Locate the cell with the specified text and output its [x, y] center coordinate. 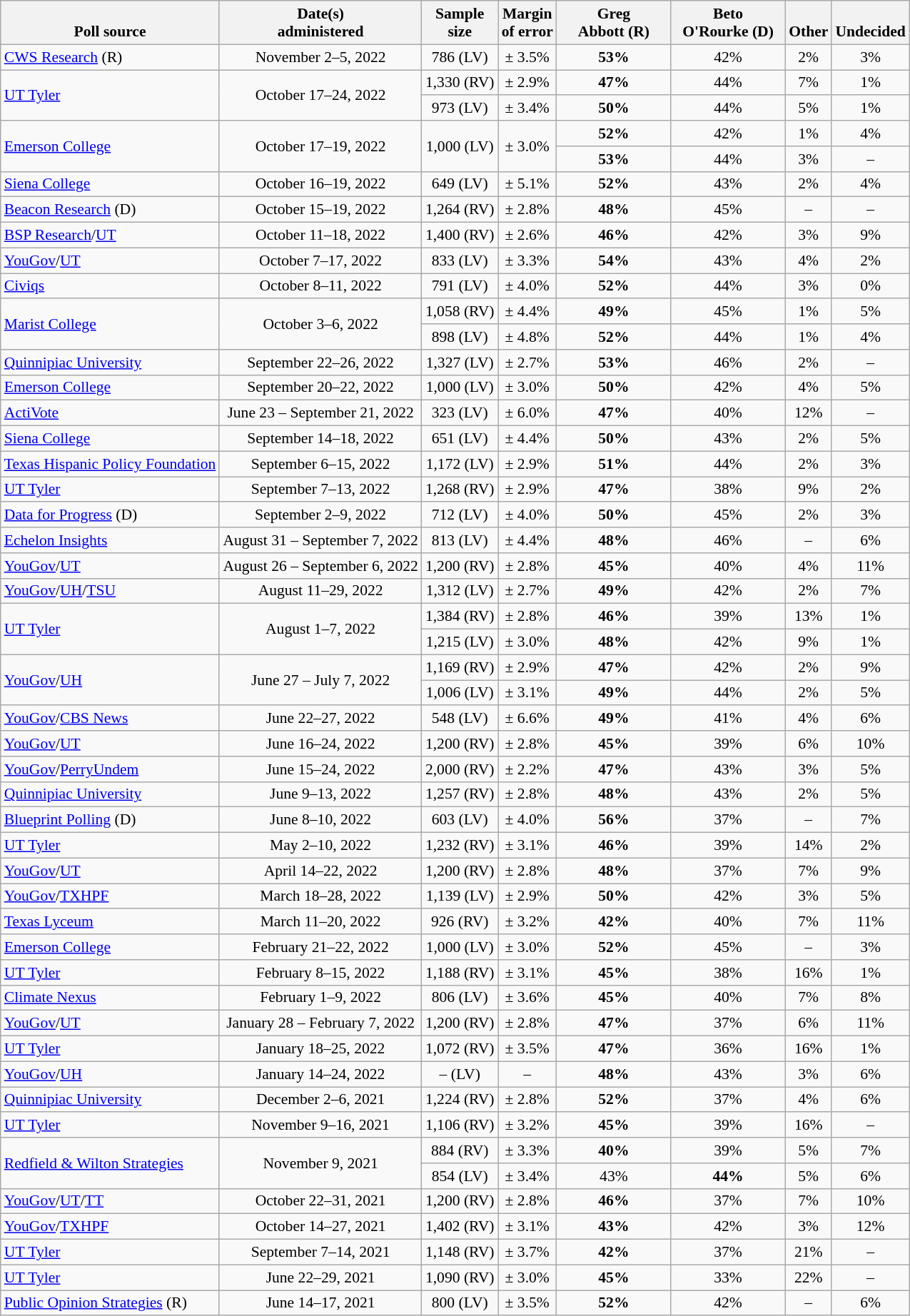
December 2–6, 2021 [320, 1100]
ActiVote [110, 413]
884 (RV) [460, 1150]
Redfield & Wilton Strategies [110, 1163]
649 (LV) [460, 184]
June 15–24, 2022 [320, 769]
January 28 – February 7, 2022 [320, 1023]
October 15–19, 2022 [320, 210]
Undecided [870, 23]
March 18–28, 2022 [320, 896]
973 (LV) [460, 108]
± 6.6% [527, 719]
November 2–5, 2022 [320, 57]
– (LV) [460, 1074]
June 22–27, 2022 [320, 719]
813 (LV) [460, 540]
August 11–29, 2022 [320, 591]
1,058 (RV) [460, 312]
Marist College [110, 324]
791 (LV) [460, 286]
Date(s)administered [320, 23]
± 6.0% [527, 413]
Climate Nexus [110, 998]
651 (LV) [460, 439]
1,169 (RV) [460, 667]
September 7–13, 2022 [320, 490]
September 2–9, 2022 [320, 515]
YouGov/PerryUndem [110, 769]
October 17–19, 2022 [320, 146]
YouGov/UH/TSU [110, 591]
1,400 (RV) [460, 236]
February 8–15, 2022 [320, 973]
June 16–24, 2022 [320, 744]
54% [614, 260]
October 16–19, 2022 [320, 184]
548 (LV) [460, 719]
1,327 (LV) [460, 363]
October 8–11, 2022 [320, 286]
854 (LV) [460, 1176]
May 2–10, 2022 [320, 846]
Civiqs [110, 286]
14% [808, 846]
BetoO'Rourke (D) [728, 23]
± 3.6% [527, 998]
1,215 (LV) [460, 642]
323 (LV) [460, 413]
1,106 (RV) [460, 1125]
January 14–24, 2022 [320, 1074]
Poll source [110, 23]
1,268 (RV) [460, 490]
41% [728, 719]
February 21–22, 2022 [320, 947]
October 14–27, 2021 [320, 1227]
June 23 – September 21, 2022 [320, 413]
806 (LV) [460, 998]
October 11–18, 2022 [320, 236]
YouGov/CBS News [110, 719]
898 (LV) [460, 337]
56% [614, 820]
± 4.8% [527, 337]
Texas Lyceum [110, 922]
8% [870, 998]
51% [614, 464]
Samplesize [460, 23]
October 17–24, 2022 [320, 96]
August 1–7, 2022 [320, 629]
November 9, 2021 [320, 1163]
22% [808, 1277]
March 11–20, 2022 [320, 922]
February 1–9, 2022 [320, 998]
33% [728, 1277]
September 7–14, 2021 [320, 1252]
Other [808, 23]
Blueprint Polling (D) [110, 820]
April 14–22, 2022 [320, 871]
833 (LV) [460, 260]
October 22–31, 2021 [320, 1201]
CWS Research (R) [110, 57]
Echelon Insights [110, 540]
Public Opinion Strategies (R) [110, 1303]
August 31 – September 7, 2022 [320, 540]
October 7–17, 2022 [320, 260]
September 20–22, 2022 [320, 388]
1,330 (RV) [460, 83]
June 27 – July 7, 2022 [320, 679]
June 22–29, 2021 [320, 1277]
1,312 (LV) [460, 591]
January 18–25, 2022 [320, 1049]
2,000 (RV) [460, 769]
786 (LV) [460, 57]
October 3–6, 2022 [320, 324]
Data for Progress (D) [110, 515]
1,188 (RV) [460, 973]
21% [808, 1252]
1,232 (RV) [460, 846]
1,384 (RV) [460, 617]
Texas Hispanic Policy Foundation [110, 464]
1,402 (RV) [460, 1227]
36% [728, 1049]
June 8–10, 2022 [320, 820]
1,257 (RV) [460, 794]
± 3.7% [527, 1252]
August 26 – September 6, 2022 [320, 566]
1,148 (RV) [460, 1252]
926 (RV) [460, 922]
September 22–26, 2022 [320, 363]
800 (LV) [460, 1303]
1,224 (RV) [460, 1100]
1,264 (RV) [460, 210]
13% [808, 617]
YouGov/UT/TT [110, 1201]
± 5.1% [527, 184]
November 9–16, 2021 [320, 1125]
June 14–17, 2021 [320, 1303]
1,072 (RV) [460, 1049]
Beacon Research (D) [110, 210]
June 9–13, 2022 [320, 794]
Marginof error [527, 23]
September 6–15, 2022 [320, 464]
0% [870, 286]
1,090 (RV) [460, 1277]
603 (LV) [460, 820]
1,172 (LV) [460, 464]
1,006 (LV) [460, 693]
± 2.6% [527, 236]
1,139 (LV) [460, 896]
BSP Research/UT [110, 236]
September 14–18, 2022 [320, 439]
712 (LV) [460, 515]
± 2.2% [527, 769]
GregAbbott (R) [614, 23]
